Return (X, Y) of the center of cell containing provided text 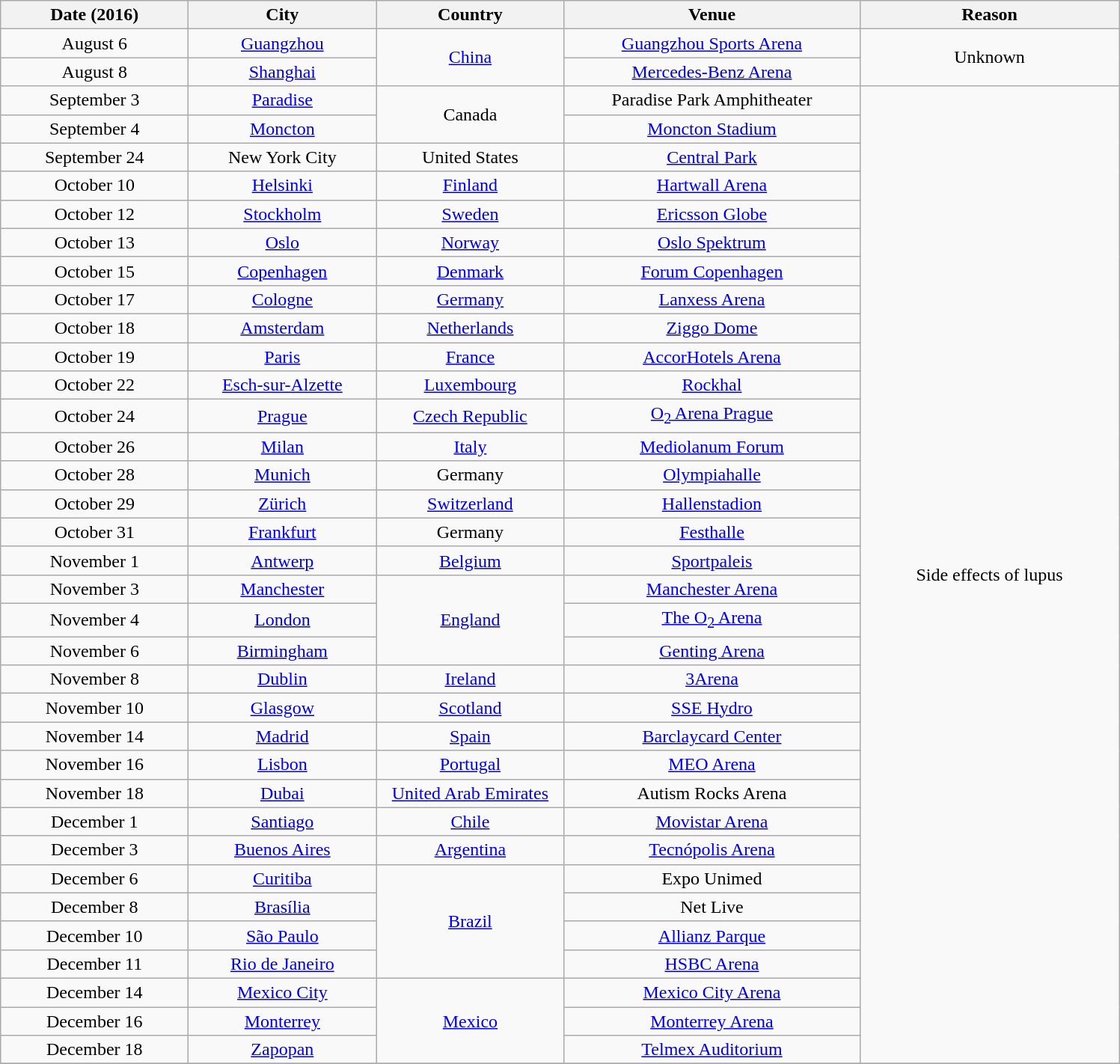
Moncton (283, 129)
Tecnópolis Arena (712, 850)
November 14 (94, 736)
Czech Republic (470, 416)
Telmex Auditorium (712, 1050)
Finland (470, 186)
October 22 (94, 385)
Central Park (712, 157)
Helsinki (283, 186)
December 3 (94, 850)
Ericsson Globe (712, 214)
Cologne (283, 299)
September 24 (94, 157)
Moncton Stadium (712, 129)
Prague (283, 416)
Monterrey Arena (712, 1021)
October 12 (94, 214)
Side effects of lupus (989, 575)
Allianz Parque (712, 935)
Autism Rocks Arena (712, 793)
October 17 (94, 299)
Portugal (470, 765)
Mercedes-Benz Arena (712, 72)
3Arena (712, 679)
New York City (283, 157)
Esch-sur-Alzette (283, 385)
Sweden (470, 214)
October 13 (94, 242)
December 14 (94, 992)
Paradise Park Amphitheater (712, 100)
Lanxess Arena (712, 299)
November 18 (94, 793)
Switzerland (470, 504)
November 1 (94, 560)
December 6 (94, 878)
Santiago (283, 822)
AccorHotels Arena (712, 357)
Guangzhou Sports Arena (712, 43)
Buenos Aires (283, 850)
Manchester (283, 589)
Spain (470, 736)
Monterrey (283, 1021)
October 10 (94, 186)
August 6 (94, 43)
Lisbon (283, 765)
October 31 (94, 532)
Barclaycard Center (712, 736)
Country (470, 15)
Glasgow (283, 708)
Hartwall Arena (712, 186)
October 24 (94, 416)
Paris (283, 357)
Ziggo Dome (712, 328)
Milan (283, 447)
Belgium (470, 560)
November 3 (94, 589)
Genting Arena (712, 651)
November 8 (94, 679)
December 18 (94, 1050)
United States (470, 157)
Hallenstadion (712, 504)
December 10 (94, 935)
Shanghai (283, 72)
Venue (712, 15)
O2 Arena Prague (712, 416)
November 16 (94, 765)
Mexico City Arena (712, 992)
December 16 (94, 1021)
Dubai (283, 793)
Rockhal (712, 385)
Canada (470, 114)
October 28 (94, 475)
Paradise (283, 100)
Chile (470, 822)
MEO Arena (712, 765)
Scotland (470, 708)
Denmark (470, 271)
October 26 (94, 447)
October 29 (94, 504)
SSE Hydro (712, 708)
Brasília (283, 907)
August 8 (94, 72)
Olympiahalle (712, 475)
November 4 (94, 620)
Forum Copenhagen (712, 271)
September 4 (94, 129)
December 1 (94, 822)
Mexico City (283, 992)
September 3 (94, 100)
Festhalle (712, 532)
Mexico (470, 1021)
Antwerp (283, 560)
The O2 Arena (712, 620)
Curitiba (283, 878)
Net Live (712, 907)
December 11 (94, 964)
City (283, 15)
China (470, 58)
United Arab Emirates (470, 793)
Ireland (470, 679)
Mediolanum Forum (712, 447)
Zürich (283, 504)
October 19 (94, 357)
Rio de Janeiro (283, 964)
HSBC Arena (712, 964)
Amsterdam (283, 328)
November 10 (94, 708)
France (470, 357)
Brazil (470, 921)
Argentina (470, 850)
Zapopan (283, 1050)
Netherlands (470, 328)
Madrid (283, 736)
Unknown (989, 58)
Italy (470, 447)
Luxembourg (470, 385)
October 18 (94, 328)
Munich (283, 475)
Expo Unimed (712, 878)
Birmingham (283, 651)
December 8 (94, 907)
Dublin (283, 679)
Copenhagen (283, 271)
São Paulo (283, 935)
Date (2016) (94, 15)
Manchester Arena (712, 589)
Sportpaleis (712, 560)
November 6 (94, 651)
Movistar Arena (712, 822)
Reason (989, 15)
England (470, 620)
Frankfurt (283, 532)
October 15 (94, 271)
Stockholm (283, 214)
Oslo (283, 242)
Guangzhou (283, 43)
Norway (470, 242)
London (283, 620)
Oslo Spektrum (712, 242)
